Determine the [X, Y] coordinate at the center of the cell enclosing the given text.  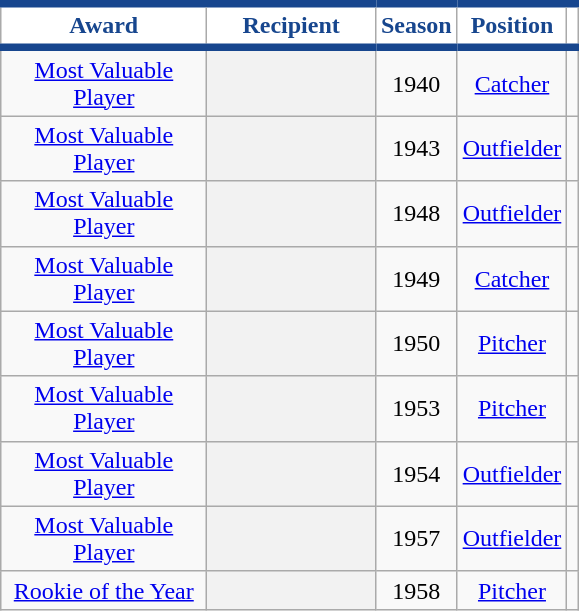
1949 [416, 278]
Rookie of the Year [104, 590]
Award [104, 26]
1953 [416, 408]
Position [512, 26]
1954 [416, 474]
1957 [416, 538]
1943 [416, 148]
1958 [416, 590]
Season [416, 26]
1948 [416, 214]
1940 [416, 82]
Recipient [292, 26]
1950 [416, 344]
